For the text-containing cell, return its midpoint in (X, Y) coordinate format. 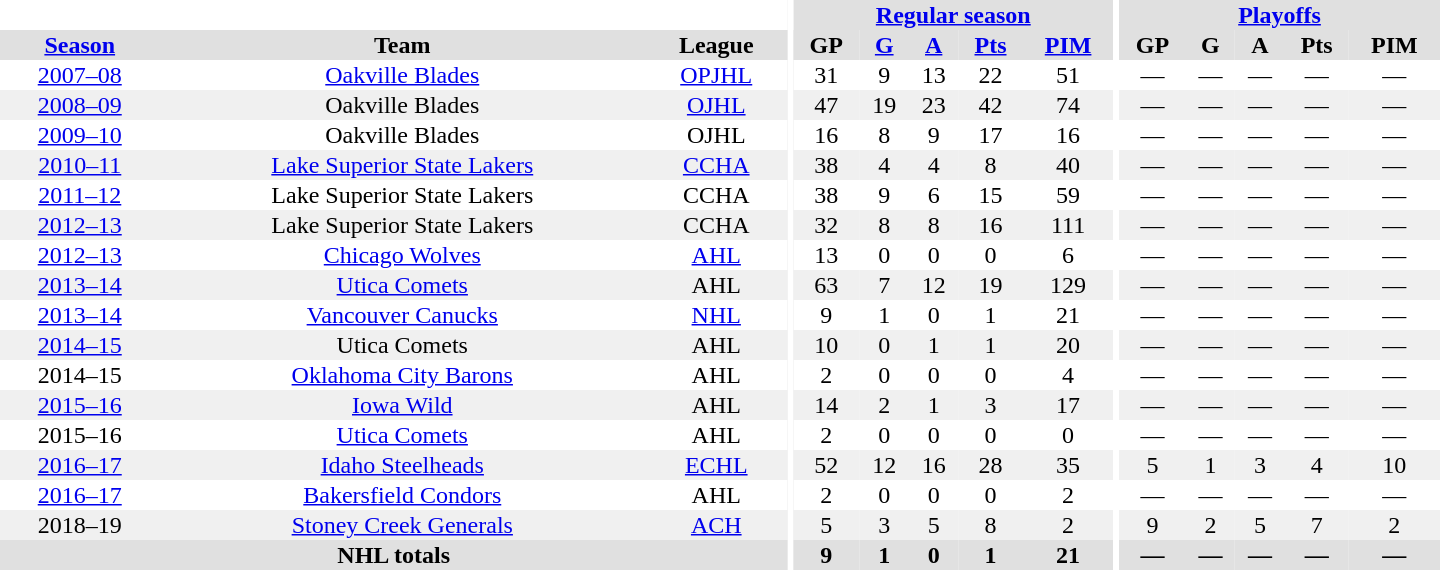
47 (826, 105)
111 (1068, 225)
Team (402, 45)
28 (990, 465)
129 (1068, 285)
Bakersfield Condors (402, 495)
Chicago Wolves (402, 255)
15 (990, 195)
ACH (716, 525)
59 (1068, 195)
Idaho Steelheads (402, 465)
Playoffs (1280, 15)
Vancouver Canucks (402, 315)
League (716, 45)
42 (990, 105)
20 (1068, 345)
Regular season (954, 15)
ECHL (716, 465)
NHL (716, 315)
Stoney Creek Generals (402, 525)
2010–11 (80, 165)
23 (934, 105)
52 (826, 465)
NHL totals (394, 555)
51 (1068, 75)
40 (1068, 165)
14 (826, 405)
2009–10 (80, 135)
OPJHL (716, 75)
Oklahoma City Barons (402, 375)
35 (1068, 465)
2011–12 (80, 195)
63 (826, 285)
31 (826, 75)
2007–08 (80, 75)
Iowa Wild (402, 405)
2008–09 (80, 105)
74 (1068, 105)
32 (826, 225)
Season (80, 45)
22 (990, 75)
2018–19 (80, 525)
